Extract the [X, Y] coordinate from the center of the cell holding the provided text.  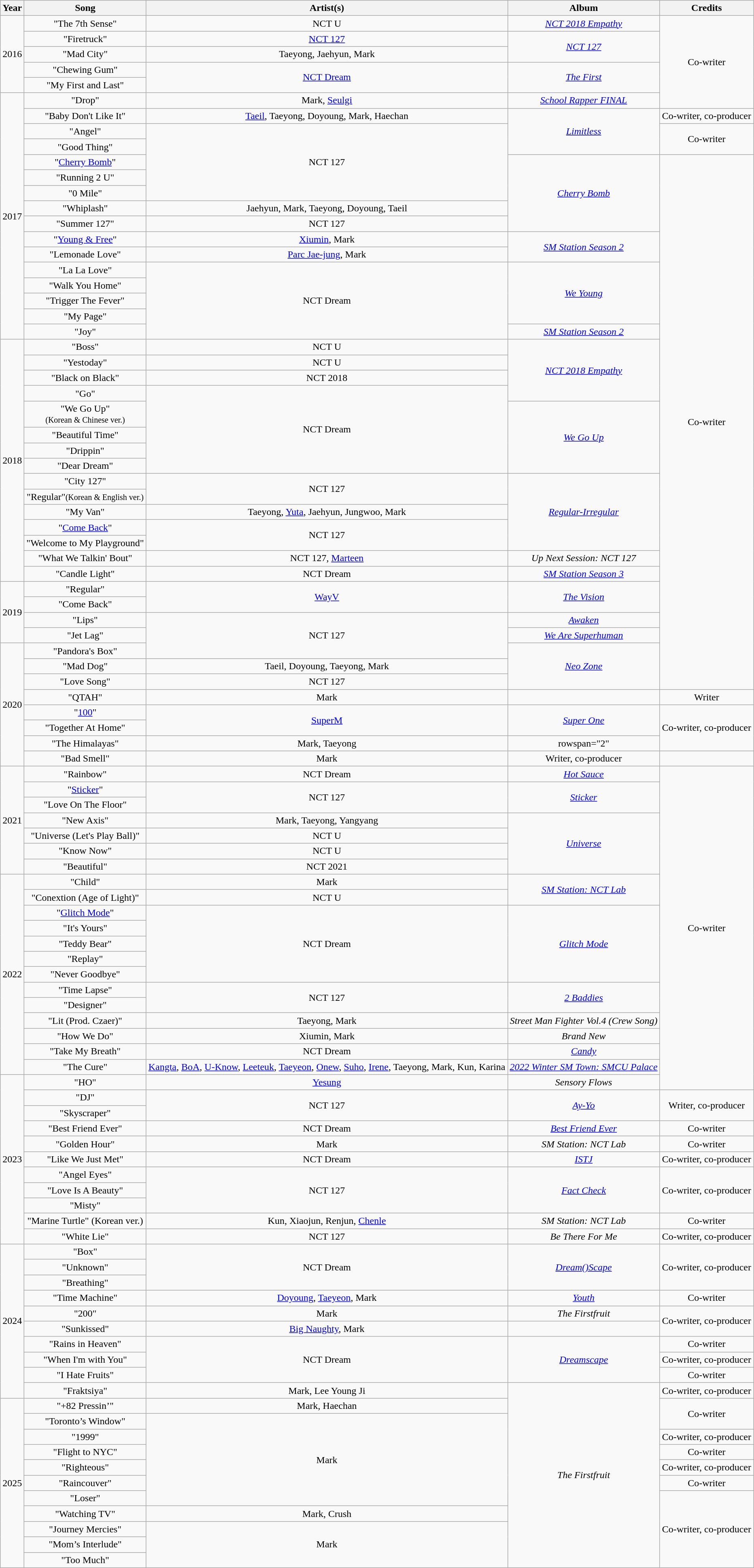
"City 127" [85, 481]
"I Hate Fruits" [85, 1375]
"Welcome to My Playground" [85, 543]
The Vision [584, 597]
"Teddy Bear" [85, 944]
"Golden Hour" [85, 1144]
"Trigger The Fever" [85, 301]
Kangta, BoA, U-Know, Leeteuk, Taeyeon, Onew, Suho, Irene, Taeyong, Mark, Kun, Karina [327, 1067]
"Drippin" [85, 451]
SuperM [327, 720]
"Time Lapse" [85, 990]
"Mad City" [85, 54]
2019 [12, 612]
Dreamscape [584, 1360]
"The 7th Sense" [85, 23]
Awaken [584, 620]
"My Page" [85, 316]
"Take My Breath" [85, 1051]
"Drop" [85, 100]
"Designer" [85, 1005]
"What We Talkin' Bout" [85, 558]
"DJ" [85, 1098]
"Together At Home" [85, 728]
"Bad Smell" [85, 759]
"Candle Light" [85, 574]
2020 [12, 704]
Doyoung, Taeyeon, Mark [327, 1298]
Regular-Irregular [584, 512]
Parc Jae-jung, Mark [327, 255]
The First [584, 77]
"Raincouver" [85, 1483]
"My Van" [85, 512]
ISTJ [584, 1159]
"+82 Pressin’" [85, 1406]
"Pandora's Box" [85, 651]
"Conextion (Age of Light)" [85, 897]
"Best Friend Ever" [85, 1128]
"White Lie" [85, 1236]
2024 [12, 1321]
"How We Do" [85, 1036]
"Young & Free" [85, 239]
School Rapper FINAL [584, 100]
Brand New [584, 1036]
"Angel Eyes" [85, 1174]
"Mom’s Interlude" [85, 1545]
Neo Zone [584, 666]
"My First and Last" [85, 85]
Yesung [327, 1082]
Taeil, Taeyong, Doyoung, Mark, Haechan [327, 116]
"Regular"(Korean & English ver.) [85, 497]
Ay-Yo [584, 1105]
"Cherry Bomb" [85, 162]
Taeyong, Yuta, Jaehyun, Jungwoo, Mark [327, 512]
"Loser" [85, 1498]
"Sticker" [85, 789]
Fact Check [584, 1190]
"Beautiful" [85, 866]
"Angel" [85, 131]
Album [584, 8]
Song [85, 8]
"HO" [85, 1082]
Mark, Taeyong [327, 743]
Best Friend Ever [584, 1128]
"Dear Dream" [85, 466]
"0 Mile" [85, 193]
"Firetruck" [85, 39]
"Walk You Home" [85, 285]
2016 [12, 54]
Cherry Bomb [584, 193]
"Box" [85, 1252]
Dream()Scape [584, 1267]
"Joy" [85, 332]
"Toronto’s Window" [85, 1421]
"Baby Don't Like It" [85, 116]
Kun, Xiaojun, Renjun, Chenle [327, 1221]
"Too Much" [85, 1560]
Mark, Taeyong, Yangyang [327, 820]
"Yestoday" [85, 362]
"When I'm with You" [85, 1360]
"Misty" [85, 1206]
Limitless [584, 131]
NCT 127, Marteen [327, 558]
"Universe (Let's Play Ball)" [85, 836]
Youth [584, 1298]
"Boss" [85, 347]
Artist(s) [327, 8]
Year [12, 8]
"Skyscraper" [85, 1113]
"It's Yours" [85, 928]
"Know Now" [85, 851]
Universe [584, 843]
Mark, Seulgi [327, 100]
Mark, Crush [327, 1514]
"Lit (Prod. Czaer)" [85, 1021]
Candy [584, 1051]
"Love Song" [85, 681]
"Glitch Mode" [85, 913]
"Mad Dog" [85, 666]
"Black on Black" [85, 378]
2017 [12, 216]
"Never Goodbye" [85, 974]
"Whiplash" [85, 208]
2021 [12, 820]
"Marine Turtle" (Korean ver.) [85, 1221]
"Good Thing" [85, 147]
"We Go Up"(Korean & Chinese ver.) [85, 414]
"The Cure" [85, 1067]
"Love On The Floor" [85, 805]
"Sunkissed" [85, 1329]
"Child" [85, 882]
2022 Winter SM Town: SMCU Palace [584, 1067]
Mark, Haechan [327, 1406]
Be There For Me [584, 1236]
"Righteous" [85, 1468]
WayV [327, 597]
"La La Love" [85, 270]
Glitch Mode [584, 943]
We Are Superhuman [584, 635]
"1999" [85, 1437]
We Young [584, 293]
Up Next Session: NCT 127 [584, 558]
"100" [85, 713]
"Rainbow" [85, 774]
Taeyong, Jaehyun, Mark [327, 54]
"Running 2 U" [85, 177]
SM Station Season 3 [584, 574]
2025 [12, 1483]
"QTAH" [85, 697]
"Love Is A Beauty" [85, 1190]
"200" [85, 1313]
2022 [12, 974]
We Go Up [584, 437]
Taeyong, Mark [327, 1021]
"Unknown" [85, 1267]
"Lemonade Love" [85, 255]
"Jet Lag" [85, 635]
"Flight to NYC" [85, 1452]
rowspan="2" [584, 743]
Writer [707, 697]
2023 [12, 1160]
Jaehyun, Mark, Taeyong, Doyoung, Taeil [327, 208]
"Fraktsiya" [85, 1390]
"Rains in Heaven" [85, 1344]
"Replay" [85, 959]
Sensory Flows [584, 1082]
Big Naughty, Mark [327, 1329]
"New Axis" [85, 820]
"Breathing" [85, 1283]
"Like We Just Met" [85, 1159]
"Time Machine" [85, 1298]
Mark, Lee Young Ji [327, 1390]
"Go" [85, 393]
"The Himalayas" [85, 743]
"Watching TV" [85, 1514]
Credits [707, 8]
"Regular" [85, 589]
Super One [584, 720]
2 Baddies [584, 998]
Taeil, Doyoung, Taeyong, Mark [327, 666]
"Beautiful Time" [85, 435]
2018 [12, 460]
"Chewing Gum" [85, 70]
"Summer 127" [85, 224]
"Lips" [85, 620]
NCT 2021 [327, 866]
Street Man Fighter Vol.4 (Crew Song) [584, 1021]
NCT 2018 [327, 378]
Sticker [584, 797]
"Journey Mercies" [85, 1529]
Hot Sauce [584, 774]
